Output the [x, y] coordinate of the center of the cell containing the given text.  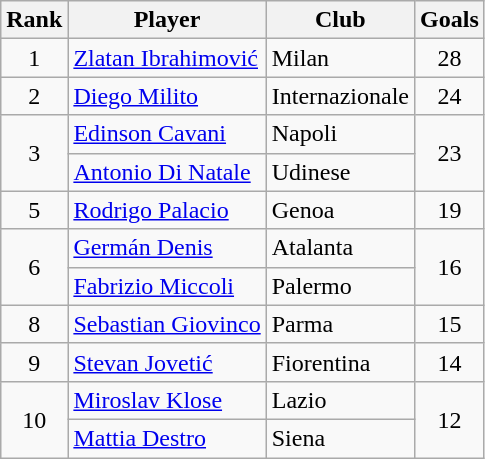
Stevan Jovetić [167, 362]
14 [450, 362]
Mattia Destro [167, 438]
6 [34, 267]
Diego Milito [167, 96]
Lazio [340, 400]
24 [450, 96]
Udinese [340, 172]
Goals [450, 20]
Zlatan Ibrahimović [167, 58]
Palermo [340, 286]
Parma [340, 324]
Player [167, 20]
Edinson Cavani [167, 134]
9 [34, 362]
19 [450, 210]
Club [340, 20]
Napoli [340, 134]
Miroslav Klose [167, 400]
Atalanta [340, 248]
8 [34, 324]
Internazionale [340, 96]
23 [450, 153]
Sebastian Giovinco [167, 324]
3 [34, 153]
Rodrigo Palacio [167, 210]
5 [34, 210]
Germán Denis [167, 248]
16 [450, 267]
Fiorentina [340, 362]
Siena [340, 438]
Genoa [340, 210]
10 [34, 419]
Antonio Di Natale [167, 172]
15 [450, 324]
12 [450, 419]
2 [34, 96]
Milan [340, 58]
1 [34, 58]
28 [450, 58]
Fabrizio Miccoli [167, 286]
Rank [34, 20]
